Output the [X, Y] coordinate of the center of the cell containing the given text.  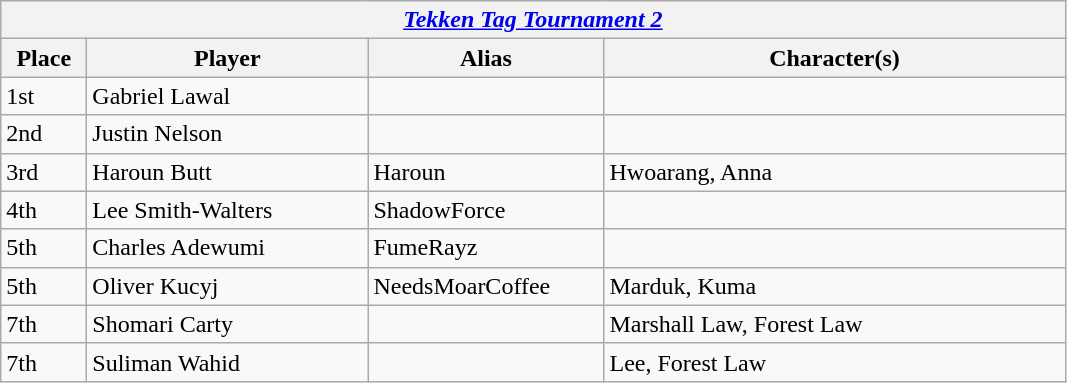
Haroun Butt [228, 172]
Lee Smith-Walters [228, 210]
Shomari Carty [228, 324]
FumeRayz [486, 248]
Gabriel Lawal [228, 96]
NeedsMoarCoffee [486, 286]
Alias [486, 58]
Hwoarang, Anna [834, 172]
Charles Adewumi [228, 248]
1st [44, 96]
2nd [44, 134]
Suliman Wahid [228, 362]
3rd [44, 172]
Marshall Law, Forest Law [834, 324]
Character(s) [834, 58]
Oliver Kucyj [228, 286]
Justin Nelson [228, 134]
Haroun [486, 172]
Tekken Tag Tournament 2 [533, 20]
ShadowForce [486, 210]
Lee, Forest Law [834, 362]
Player [228, 58]
4th [44, 210]
Marduk, Kuma [834, 286]
Place [44, 58]
